Scan for the cell matching the given text and deliver its [X, Y] coordinate at center. 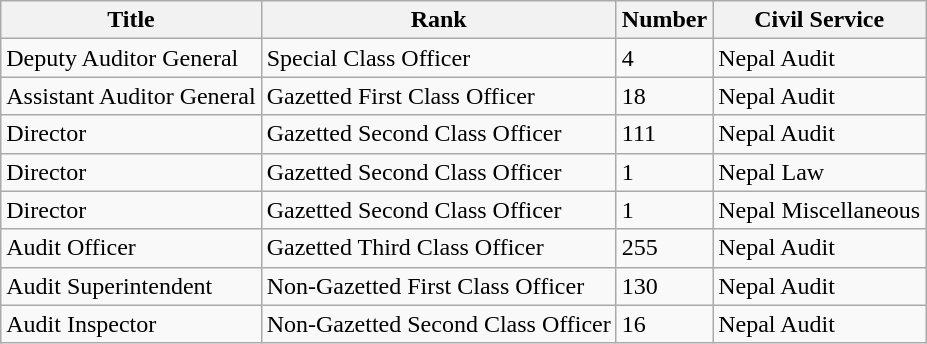
Gazetted First Class Officer [438, 96]
Non-Gazetted Second Class Officer [438, 324]
Title [131, 20]
Rank [438, 20]
Audit Inspector [131, 324]
18 [664, 96]
Nepal Miscellaneous [820, 210]
130 [664, 286]
Assistant Auditor General [131, 96]
Special Class Officer [438, 58]
111 [664, 134]
Audit Officer [131, 248]
16 [664, 324]
Non-Gazetted First Class Officer [438, 286]
255 [664, 248]
Deputy Auditor General [131, 58]
Civil Service [820, 20]
4 [664, 58]
Nepal Law [820, 172]
Audit Superintendent [131, 286]
Number [664, 20]
Gazetted Third Class Officer [438, 248]
